Find where the given text appears and provide that cell's center as (x, y) coordinate. 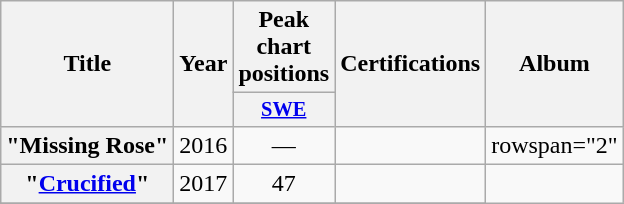
Title (88, 64)
47 (284, 184)
"Crucified" (88, 184)
Peak chart positions (284, 47)
"Missing Rose" (88, 145)
Year (204, 64)
Certifications (410, 64)
2017 (204, 184)
2016 (204, 145)
rowspan="2" (555, 145)
Album (555, 64)
SWE (284, 110)
— (284, 145)
